Return [X, Y] of the center of cell containing provided text 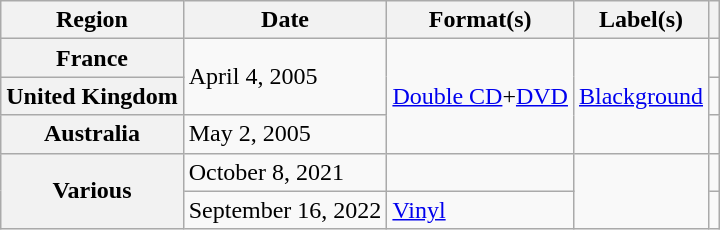
Date [285, 20]
September 16, 2022 [285, 210]
October 8, 2021 [285, 172]
Australia [92, 134]
Blackground [640, 96]
United Kingdom [92, 96]
May 2, 2005 [285, 134]
Double CD+DVD [480, 96]
Various [92, 191]
Region [92, 20]
Vinyl [480, 210]
France [92, 58]
Label(s) [640, 20]
Format(s) [480, 20]
April 4, 2005 [285, 77]
